Output the [X, Y] coordinate of the center of the cell containing the given text.  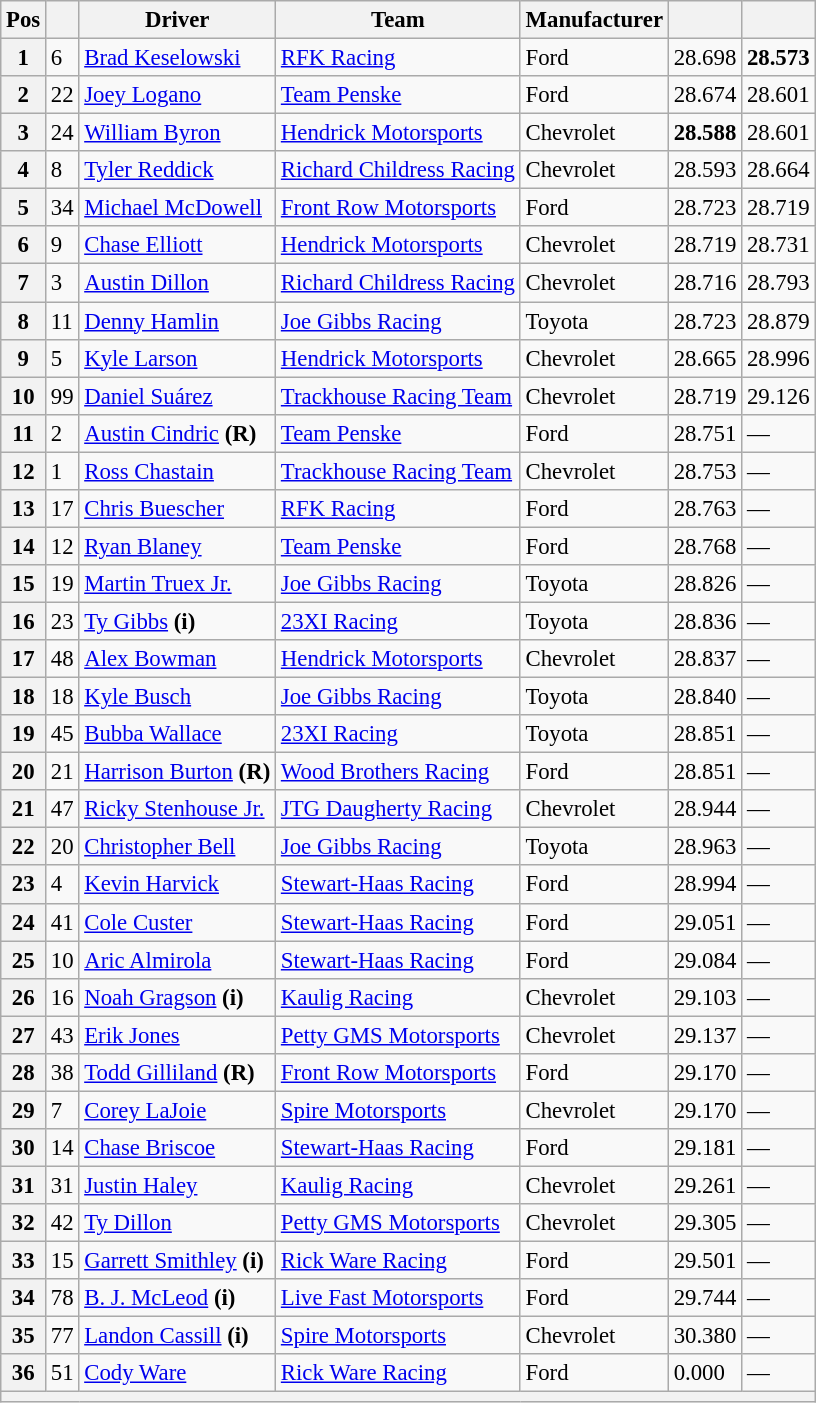
29 [24, 1110]
36 [24, 1373]
28.763 [704, 509]
Alex Bowman [178, 659]
32 [24, 1223]
Joey Logano [178, 95]
28.996 [778, 358]
Landon Cassill (i) [178, 1336]
Brad Keselowski [178, 58]
28.716 [704, 283]
Christopher Bell [178, 847]
28.664 [778, 170]
Corey LaJoie [178, 1110]
28.674 [704, 95]
29.744 [704, 1298]
29.181 [704, 1148]
Manufacturer [594, 20]
47 [62, 809]
Wood Brothers Racing [398, 772]
28.665 [704, 358]
Pos [24, 20]
28.944 [704, 809]
Garrett Smithley (i) [178, 1261]
Live Fast Motorsports [398, 1298]
28 [24, 1073]
26 [24, 997]
Ty Dillon [178, 1223]
Chase Briscoe [178, 1148]
99 [62, 396]
Aric Almirola [178, 960]
13 [24, 509]
Ross Chastain [178, 471]
Harrison Burton (R) [178, 772]
28.963 [704, 847]
Austin Cindric (R) [178, 433]
Todd Gilliland (R) [178, 1073]
28.837 [704, 659]
29.137 [704, 1035]
28.879 [778, 321]
29.305 [704, 1223]
Kyle Busch [178, 697]
29.084 [704, 960]
28.994 [704, 885]
Bubba Wallace [178, 734]
30 [24, 1148]
38 [62, 1073]
Tyler Reddick [178, 170]
Driver [178, 20]
Ryan Blaney [178, 546]
29.051 [704, 922]
Daniel Suárez [178, 396]
Kevin Harvick [178, 885]
Michael McDowell [178, 208]
Austin Dillon [178, 283]
28.573 [778, 58]
Noah Gragson (i) [178, 997]
William Byron [178, 133]
JTG Daugherty Racing [398, 809]
30.380 [704, 1336]
28.753 [704, 471]
Justin Haley [178, 1185]
35 [24, 1336]
43 [62, 1035]
Team [398, 20]
28.840 [704, 697]
29.261 [704, 1185]
33 [24, 1261]
28.731 [778, 245]
41 [62, 922]
Martin Truex Jr. [178, 584]
Ricky Stenhouse Jr. [178, 809]
Ty Gibbs (i) [178, 621]
27 [24, 1035]
28.593 [704, 170]
28.588 [704, 133]
28.751 [704, 433]
B. J. McLeod (i) [178, 1298]
48 [62, 659]
25 [24, 960]
28.836 [704, 621]
Kyle Larson [178, 358]
Cole Custer [178, 922]
Cody Ware [178, 1373]
Erik Jones [178, 1035]
Denny Hamlin [178, 321]
28.826 [704, 584]
28.793 [778, 283]
78 [62, 1298]
29.126 [778, 396]
29.501 [704, 1261]
0.000 [704, 1373]
Chase Elliott [178, 245]
28.768 [704, 546]
51 [62, 1373]
29.103 [704, 997]
Chris Buescher [178, 509]
77 [62, 1336]
45 [62, 734]
42 [62, 1223]
28.698 [704, 58]
